Output the [X, Y] coordinate of the center of the cell containing the given text.  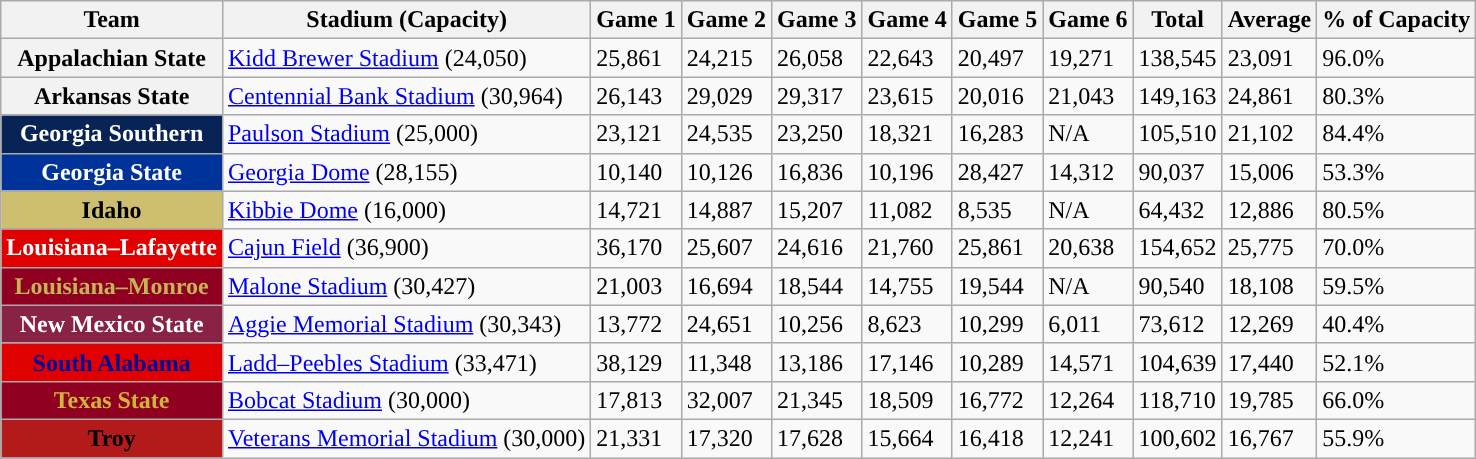
15,006 [1270, 172]
90,540 [1178, 286]
20,638 [1088, 248]
Centennial Bank Stadium (30,964) [406, 96]
17,628 [817, 438]
20,016 [997, 96]
21,102 [1270, 134]
Aggie Memorial Stadium (30,343) [406, 324]
24,616 [817, 248]
18,108 [1270, 286]
20,497 [997, 58]
70.0% [1396, 248]
Paulson Stadium (25,000) [406, 134]
25,607 [726, 248]
Game 6 [1088, 20]
12,241 [1088, 438]
8,535 [997, 210]
10,140 [636, 172]
26,058 [817, 58]
16,836 [817, 172]
Kidd Brewer Stadium (24,050) [406, 58]
17,440 [1270, 362]
52.1% [1396, 362]
11,082 [907, 210]
16,418 [997, 438]
23,615 [907, 96]
24,535 [726, 134]
59.5% [1396, 286]
149,163 [1178, 96]
23,250 [817, 134]
154,652 [1178, 248]
Veterans Memorial Stadium (30,000) [406, 438]
104,639 [1178, 362]
Kibbie Dome (16,000) [406, 210]
38,129 [636, 362]
21,003 [636, 286]
10,299 [997, 324]
24,215 [726, 58]
16,283 [997, 134]
14,887 [726, 210]
Georgia Southern [112, 134]
24,651 [726, 324]
19,785 [1270, 400]
21,043 [1088, 96]
Cajun Field (36,900) [406, 248]
14,755 [907, 286]
90,037 [1178, 172]
% of Capacity [1396, 20]
Team [112, 20]
Stadium (Capacity) [406, 20]
53.3% [1396, 172]
Ladd–Peebles Stadium (33,471) [406, 362]
26,143 [636, 96]
18,509 [907, 400]
23,121 [636, 134]
Bobcat Stadium (30,000) [406, 400]
17,320 [726, 438]
Game 5 [997, 20]
21,345 [817, 400]
Arkansas State [112, 96]
22,643 [907, 58]
Louisiana–Lafayette [112, 248]
Idaho [112, 210]
17,813 [636, 400]
8,623 [907, 324]
80.3% [1396, 96]
96.0% [1396, 58]
13,186 [817, 362]
64,432 [1178, 210]
Game 2 [726, 20]
55.9% [1396, 438]
10,126 [726, 172]
Total [1178, 20]
16,767 [1270, 438]
66.0% [1396, 400]
84.4% [1396, 134]
South Alabama [112, 362]
118,710 [1178, 400]
16,694 [726, 286]
80.5% [1396, 210]
13,772 [636, 324]
Game 3 [817, 20]
14,571 [1088, 362]
105,510 [1178, 134]
11,348 [726, 362]
19,544 [997, 286]
18,544 [817, 286]
36,170 [636, 248]
40.4% [1396, 324]
14,312 [1088, 172]
24,861 [1270, 96]
17,146 [907, 362]
18,321 [907, 134]
15,207 [817, 210]
Average [1270, 20]
28,427 [997, 172]
10,289 [997, 362]
New Mexico State [112, 324]
100,602 [1178, 438]
15,664 [907, 438]
12,264 [1088, 400]
16,772 [997, 400]
29,317 [817, 96]
Game 1 [636, 20]
14,721 [636, 210]
73,612 [1178, 324]
23,091 [1270, 58]
10,196 [907, 172]
32,007 [726, 400]
138,545 [1178, 58]
12,269 [1270, 324]
10,256 [817, 324]
25,775 [1270, 248]
Georgia State [112, 172]
Georgia Dome (28,155) [406, 172]
Louisiana–Monroe [112, 286]
Texas State [112, 400]
Appalachian State [112, 58]
Malone Stadium (30,427) [406, 286]
21,331 [636, 438]
12,886 [1270, 210]
Troy [112, 438]
Game 4 [907, 20]
29,029 [726, 96]
6,011 [1088, 324]
19,271 [1088, 58]
21,760 [907, 248]
